Capture the cell that displays the provided text and extract its [X, Y] central coordinate. 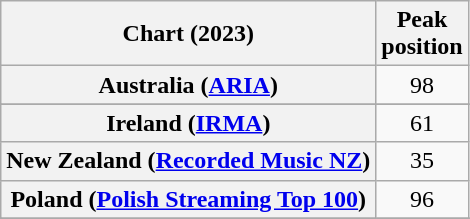
35 [422, 161]
Chart (2023) [188, 34]
61 [422, 123]
98 [422, 85]
96 [422, 199]
Ireland (IRMA) [188, 123]
Australia (ARIA) [188, 85]
New Zealand (Recorded Music NZ) [188, 161]
Poland (Polish Streaming Top 100) [188, 199]
Peakposition [422, 34]
